Extract the (X, Y) coordinate from the center of the cell holding the provided text.  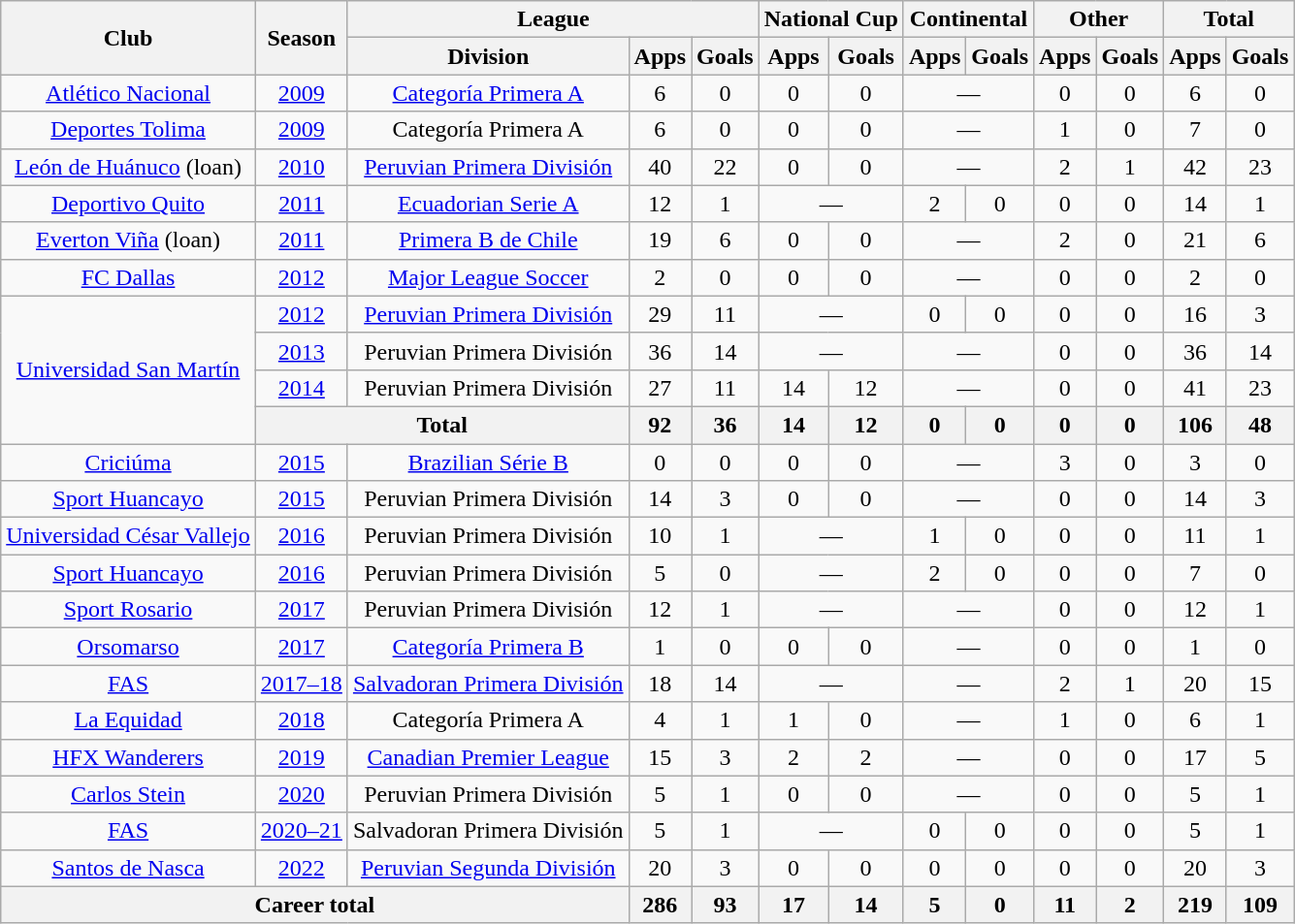
21 (1195, 240)
Season (301, 38)
Peruvian Segunda División (488, 868)
National Cup (830, 19)
Brazilian Série B (488, 462)
2010 (301, 167)
2017–18 (301, 684)
2020 (301, 794)
Atlético Nacional (128, 93)
42 (1195, 167)
Santos de Nasca (128, 868)
Categoría Primera B (488, 647)
FC Dallas (128, 277)
27 (660, 388)
La Equidad (128, 720)
10 (660, 536)
2018 (301, 720)
Universidad San Martín (128, 369)
Canadian Premier League (488, 757)
92 (660, 425)
Division (488, 56)
109 (1260, 905)
93 (725, 905)
Club (128, 38)
León de Huánuco (loan) (128, 167)
29 (660, 314)
Ecuadorian Serie A (488, 204)
41 (1195, 388)
219 (1195, 905)
Deportes Tolima (128, 130)
2014 (301, 388)
Major League Soccer (488, 277)
2022 (301, 868)
HFX Wanderers (128, 757)
40 (660, 167)
Career total (314, 905)
Continental (968, 19)
Orsomarso (128, 647)
Universidad César Vallejo (128, 536)
Carlos Stein (128, 794)
16 (1195, 314)
18 (660, 684)
106 (1195, 425)
286 (660, 905)
2020–21 (301, 831)
League (553, 19)
Other (1099, 19)
48 (1260, 425)
2013 (301, 351)
22 (725, 167)
Everton Viña (loan) (128, 240)
Deportivo Quito (128, 204)
19 (660, 240)
Criciúma (128, 462)
Primera B de Chile (488, 240)
Sport Rosario (128, 610)
2019 (301, 757)
4 (660, 720)
